Return (X, Y) of the center of cell containing provided text 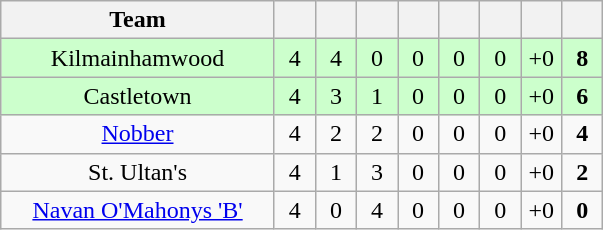
6 (582, 96)
Navan O'Mahonys 'B' (138, 210)
8 (582, 58)
Team (138, 20)
Castletown (138, 96)
Kilmainhamwood (138, 58)
St. Ultan's (138, 172)
Nobber (138, 134)
